Detect which cell encompasses the target text, then output its (X, Y) center coordinate. 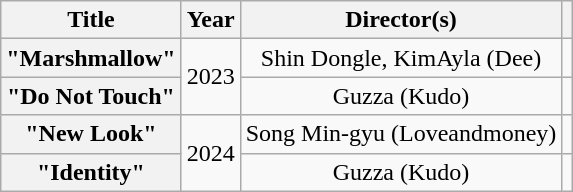
"Marshmallow" (91, 58)
"New Look" (91, 134)
Director(s) (401, 20)
Title (91, 20)
2024 (210, 153)
Shin Dongle, KimAyla (Dee) (401, 58)
2023 (210, 77)
Year (210, 20)
"Identity" (91, 172)
"Do Not Touch" (91, 96)
Song Min-gyu (Loveandmoney) (401, 134)
